Search for the cell housing the specified text and yield its (X, Y) center coordinate. 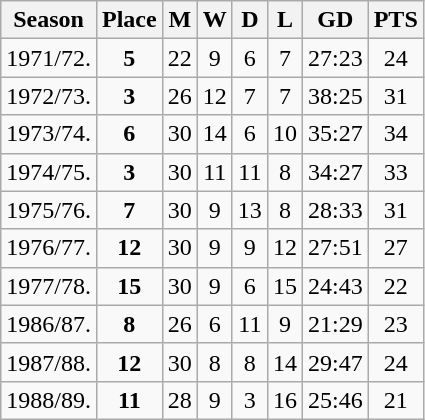
GD (335, 20)
1973/74. (49, 134)
28 (180, 400)
27 (396, 248)
Place (129, 20)
27:23 (335, 58)
13 (250, 210)
M (180, 20)
27:51 (335, 248)
D (250, 20)
21:29 (335, 324)
W (214, 20)
24:43 (335, 286)
L (284, 20)
1987/88. (49, 362)
34:27 (335, 172)
28:33 (335, 210)
16 (284, 400)
10 (284, 134)
38:25 (335, 96)
34 (396, 134)
1972/73. (49, 96)
1975/76. (49, 210)
35:27 (335, 134)
1988/89. (49, 400)
1977/78. (49, 286)
21 (396, 400)
29:47 (335, 362)
23 (396, 324)
1974/75. (49, 172)
1971/72. (49, 58)
5 (129, 58)
25:46 (335, 400)
33 (396, 172)
1976/77. (49, 248)
PTS (396, 20)
1986/87. (49, 324)
Season (49, 20)
